Extract the [x, y] coordinate from the center of the cell holding the provided text.  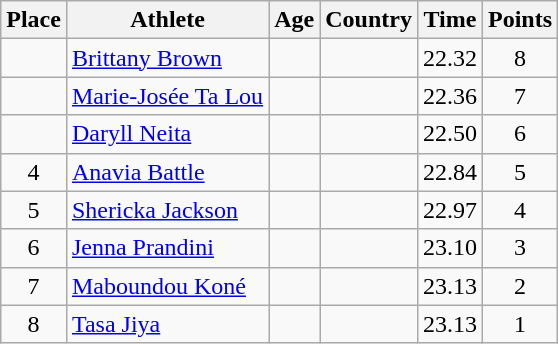
Jenna Prandini [167, 248]
22.36 [450, 96]
Points [520, 20]
Marie-Josée Ta Lou [167, 96]
1 [520, 324]
Age [294, 20]
23.10 [450, 248]
22.50 [450, 134]
Anavia Battle [167, 172]
Daryll Neita [167, 134]
Time [450, 20]
22.32 [450, 58]
Tasa Jiya [167, 324]
2 [520, 286]
Athlete [167, 20]
Place [34, 20]
3 [520, 248]
Maboundou Koné [167, 286]
Brittany Brown [167, 58]
22.84 [450, 172]
Country [369, 20]
Shericka Jackson [167, 210]
22.97 [450, 210]
